Identify which cell holds the provided text, then report its [X, Y] central coordinate. 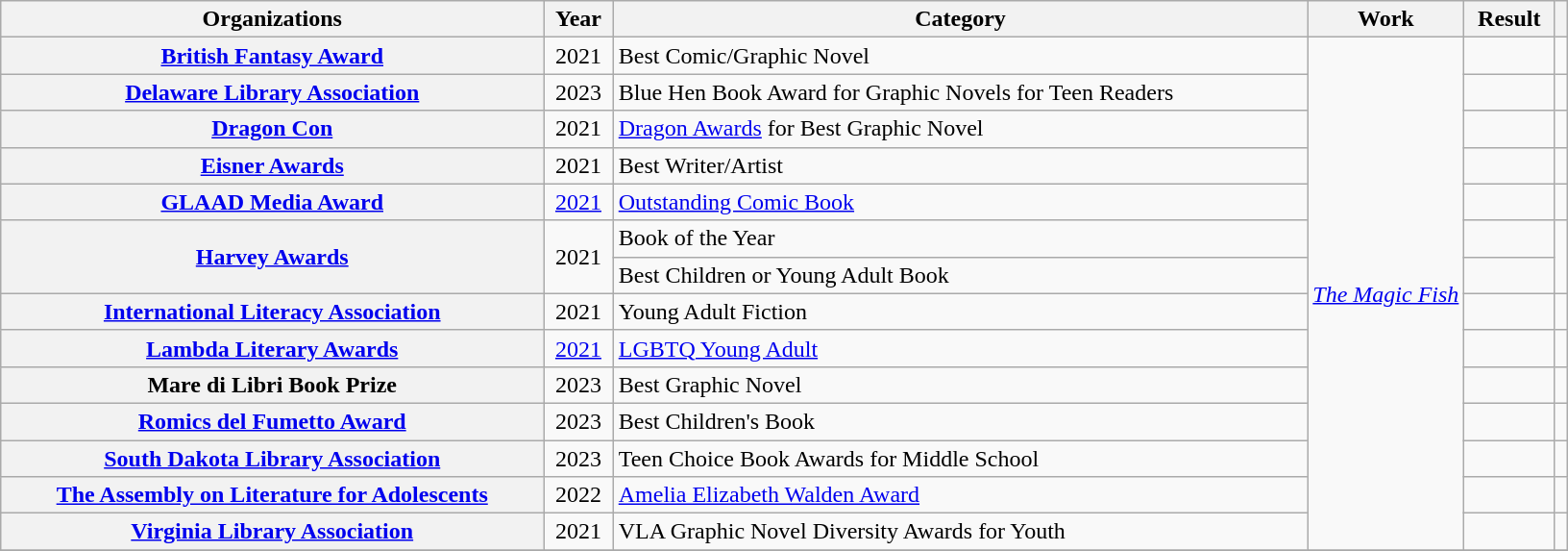
Dragon Con [273, 129]
Lambda Literary Awards [273, 348]
Teen Choice Book Awards for Middle School [961, 459]
The Assembly on Literature for Adolescents [273, 495]
Best Children or Young Adult Book [961, 275]
Best Comic/Graphic Novel [961, 56]
Amelia Elizabeth Walden Award [961, 495]
Category [961, 19]
British Fantasy Award [273, 56]
South Dakota Library Association [273, 459]
GLAAD Media Award [273, 202]
Dragon Awards for Best Graphic Novel [961, 129]
LGBTQ Young Adult [961, 348]
Organizations [273, 19]
Outstanding Comic Book [961, 202]
Best Graphic Novel [961, 385]
Virginia Library Association [273, 532]
Romics del Fumetto Award [273, 421]
Blue Hen Book Award for Graphic Novels for Teen Readers [961, 92]
Eisner Awards [273, 165]
Book of the Year [961, 238]
Result [1509, 19]
The Magic Fish [1385, 294]
Young Adult Fiction [961, 312]
Year [578, 19]
Best Children's Book [961, 421]
Delaware Library Association [273, 92]
Mare di Libri Book Prize [273, 385]
VLA Graphic Novel Diversity Awards for Youth [961, 532]
Work [1385, 19]
2022 [578, 495]
International Literacy Association [273, 312]
Harvey Awards [273, 257]
Best Writer/Artist [961, 165]
